Provide the [X, Y] coordinate of the cell's center where the given text is located.  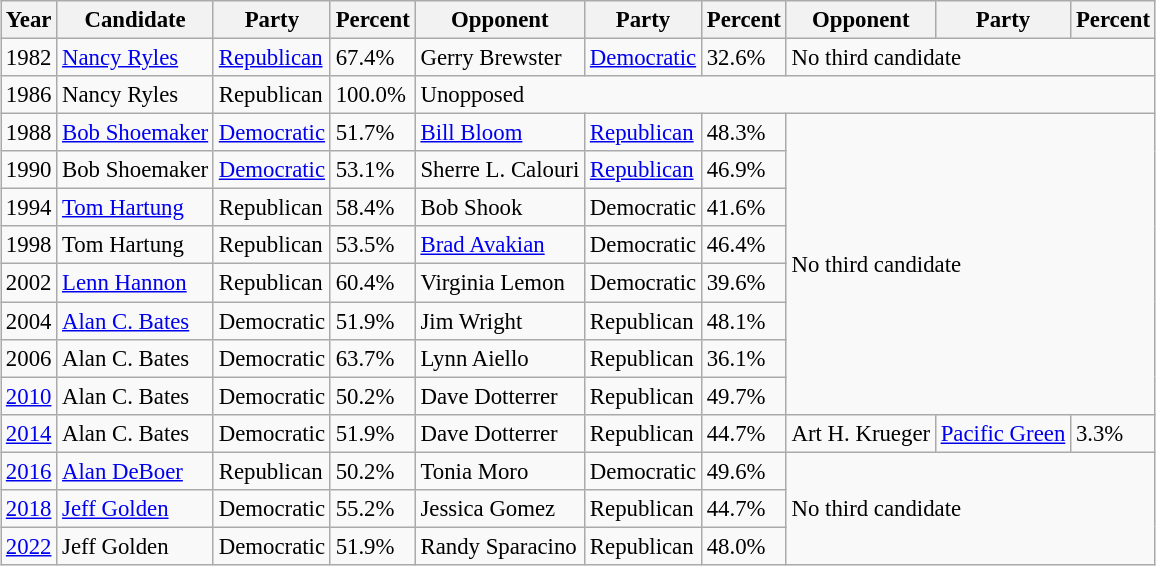
49.6% [744, 471]
46.4% [744, 245]
2016 [29, 471]
1982 [29, 57]
Gerry Brewster [500, 57]
51.7% [372, 133]
Unopposed [785, 95]
2014 [29, 433]
48.3% [744, 133]
Virginia Lemon [500, 283]
67.4% [372, 57]
Pacific Green [1002, 433]
1994 [29, 208]
39.6% [744, 283]
Jim Wright [500, 321]
60.4% [372, 283]
Tonia Moro [500, 471]
Art H. Krueger [860, 433]
41.6% [744, 208]
Lenn Hannon [136, 283]
2004 [29, 321]
Brad Avakian [500, 245]
49.7% [744, 396]
48.1% [744, 321]
Sherre L. Calouri [500, 170]
1998 [29, 245]
1990 [29, 170]
100.0% [372, 95]
3.3% [1114, 433]
58.4% [372, 208]
32.6% [744, 57]
63.7% [372, 358]
Bill Bloom [500, 133]
53.1% [372, 170]
Randy Sparacino [500, 546]
53.5% [372, 245]
Alan DeBoer [136, 471]
Year [29, 20]
2006 [29, 358]
2010 [29, 396]
46.9% [744, 170]
55.2% [372, 508]
48.0% [744, 546]
2018 [29, 508]
Jessica Gomez [500, 508]
Lynn Aiello [500, 358]
36.1% [744, 358]
Bob Shook [500, 208]
2022 [29, 546]
1988 [29, 133]
1986 [29, 95]
Candidate [136, 20]
2002 [29, 283]
